Determine the [X, Y] coordinate at the center of the cell enclosing the given text.  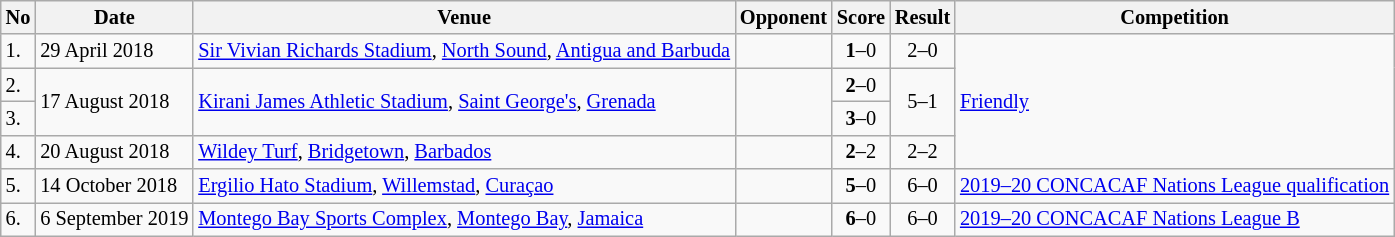
5–0 [861, 186]
6 September 2019 [114, 219]
Montego Bay Sports Complex, Montego Bay, Jamaica [464, 219]
Wildey Turf, Bridgetown, Barbados [464, 152]
Venue [464, 17]
2019–20 CONCACAF Nations League qualification [1174, 186]
Score [861, 17]
1. [18, 51]
No [18, 17]
3. [18, 118]
5. [18, 186]
14 October 2018 [114, 186]
29 April 2018 [114, 51]
Date [114, 17]
3–0 [861, 118]
4. [18, 152]
17 August 2018 [114, 102]
Sir Vivian Richards Stadium, North Sound, Antigua and Barbuda [464, 51]
Opponent [784, 17]
Result [922, 17]
2019–20 CONCACAF Nations League B [1174, 219]
5–1 [922, 102]
Competition [1174, 17]
1–0 [861, 51]
Kirani James Athletic Stadium, Saint George's, Grenada [464, 102]
Friendly [1174, 102]
Ergilio Hato Stadium, Willemstad, Curaçao [464, 186]
20 August 2018 [114, 152]
6. [18, 219]
2. [18, 85]
